Capture the cell that displays the provided text and extract its [X, Y] central coordinate. 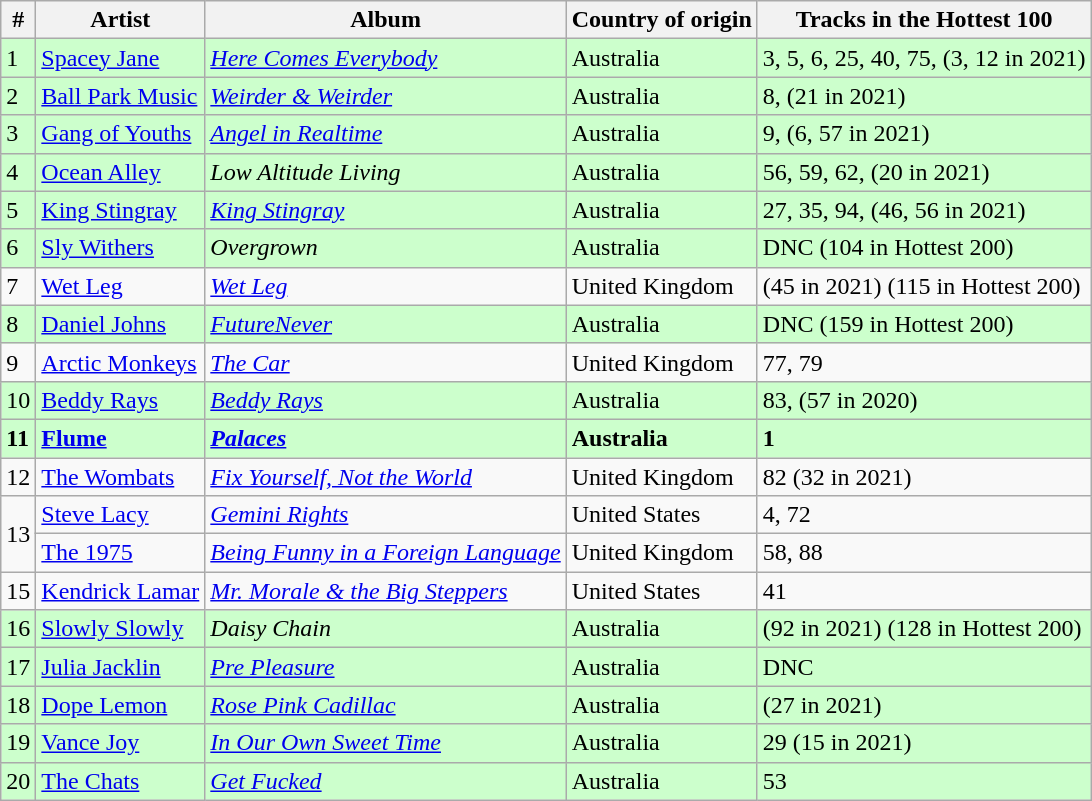
(92 in 2021) (128 in Hottest 200) [924, 629]
Vance Joy [120, 743]
20 [18, 781]
Ocean Alley [120, 172]
19 [18, 743]
Get Fucked [386, 781]
15 [18, 591]
DNC [924, 667]
Gang of Youths [120, 134]
3, 5, 6, 25, 40, 75, (3, 12 in 2021) [924, 58]
(45 in 2021) (115 in Hottest 200) [924, 286]
9, (6, 57 in 2021) [924, 134]
3 [18, 134]
83, (57 in 2020) [924, 400]
Being Funny in a Foreign Language [386, 553]
9 [18, 362]
7 [18, 286]
10 [18, 400]
2 [18, 96]
Gemini Rights [386, 515]
The Chats [120, 781]
Dope Lemon [120, 705]
Kendrick Lamar [120, 591]
13 [18, 534]
# [18, 20]
41 [924, 591]
Rose Pink Cadillac [386, 705]
Ball Park Music [120, 96]
Slowly Slowly [120, 629]
Arctic Monkeys [120, 362]
Julia Jacklin [120, 667]
Artist [120, 20]
11 [18, 438]
DNC (104 in Hottest 200) [924, 248]
Mr. Morale & the Big Steppers [386, 591]
8, (21 in 2021) [924, 96]
5 [18, 210]
82 (32 in 2021) [924, 477]
Pre Pleasure [386, 667]
77, 79 [924, 362]
The Wombats [120, 477]
Here Comes Everybody [386, 58]
FutureNever [386, 324]
Angel in Realtime [386, 134]
Daisy Chain [386, 629]
Palaces [386, 438]
17 [18, 667]
Low Altitude Living [386, 172]
Spacey Jane [120, 58]
Daniel Johns [120, 324]
27, 35, 94, (46, 56 in 2021) [924, 210]
Steve Lacy [120, 515]
4, 72 [924, 515]
Weirder & Weirder [386, 96]
56, 59, 62, (20 in 2021) [924, 172]
(27 in 2021) [924, 705]
Fix Yourself, Not the World [386, 477]
53 [924, 781]
The Car [386, 362]
Country of origin [662, 20]
The 1975 [120, 553]
16 [18, 629]
Album [386, 20]
Flume [120, 438]
6 [18, 248]
29 (15 in 2021) [924, 743]
18 [18, 705]
In Our Own Sweet Time [386, 743]
12 [18, 477]
4 [18, 172]
8 [18, 324]
58, 88 [924, 553]
Tracks in the Hottest 100 [924, 20]
DNC (159 in Hottest 200) [924, 324]
Overgrown [386, 248]
Sly Withers [120, 248]
